Locate the cell with the specified text and output its [x, y] center coordinate. 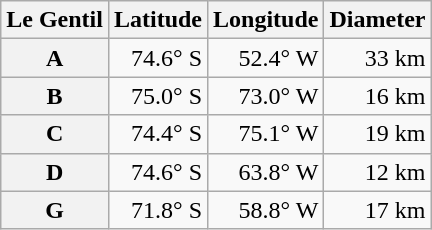
G [55, 210]
Longitude [266, 20]
C [55, 134]
75.0° S [158, 96]
Le Gentil [55, 20]
Diameter [378, 20]
73.0° W [266, 96]
52.4° W [266, 58]
Latitude [158, 20]
17 km [378, 210]
D [55, 172]
B [55, 96]
12 km [378, 172]
33 km [378, 58]
19 km [378, 134]
71.8° S [158, 210]
58.8° W [266, 210]
A [55, 58]
74.4° S [158, 134]
63.8° W [266, 172]
16 km [378, 96]
75.1° W [266, 134]
